Find where the given text appears and provide that cell's center as (X, Y) coordinate. 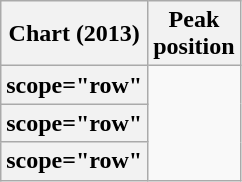
Peakposition (194, 34)
Chart (2013) (74, 34)
